Determine the [X, Y] coordinate at the center of the cell enclosing the given text.  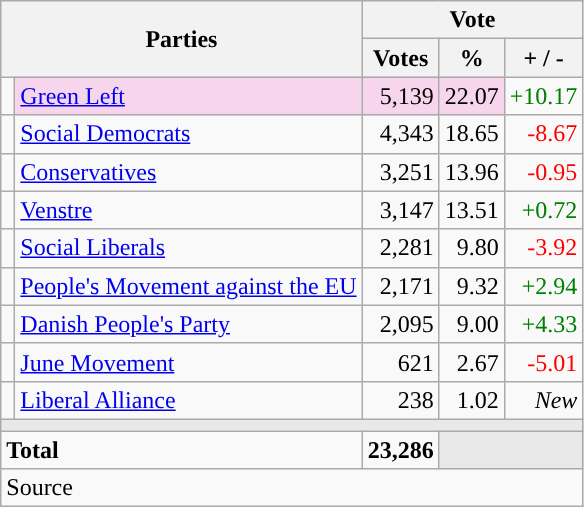
Venstre [188, 210]
-8.67 [544, 134]
2,095 [400, 324]
+ / - [544, 58]
-3.92 [544, 248]
238 [400, 400]
621 [400, 362]
-5.01 [544, 362]
+2.94 [544, 286]
Liberal Alliance [188, 400]
June Movement [188, 362]
+10.17 [544, 96]
Vote [472, 20]
+4.33 [544, 324]
18.65 [472, 134]
Source [292, 488]
Social Liberals [188, 248]
-0.95 [544, 172]
2.67 [472, 362]
13.51 [472, 210]
2,171 [400, 286]
People's Movement against the EU [188, 286]
1.02 [472, 400]
9.80 [472, 248]
Total [182, 449]
Danish People's Party [188, 324]
5,139 [400, 96]
4,343 [400, 134]
3,147 [400, 210]
% [472, 58]
Social Democrats [188, 134]
+0.72 [544, 210]
New [544, 400]
Parties [182, 39]
Green Left [188, 96]
9.00 [472, 324]
Votes [400, 58]
13.96 [472, 172]
23,286 [400, 449]
22.07 [472, 96]
3,251 [400, 172]
2,281 [400, 248]
Conservatives [188, 172]
9.32 [472, 286]
